Return the [X, Y] coordinate for the center point of the cell that contains the specified text.  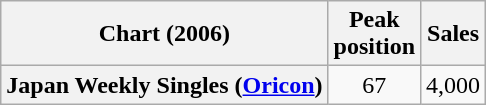
Sales [454, 34]
Peakposition [374, 34]
Japan Weekly Singles (Oricon) [164, 85]
67 [374, 85]
Chart (2006) [164, 34]
4,000 [454, 85]
